Search for the cell housing the specified text and yield its (x, y) center coordinate. 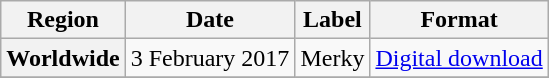
Worldwide (63, 58)
Merky (332, 58)
Format (459, 20)
3 February 2017 (210, 58)
Label (332, 20)
Region (63, 20)
Date (210, 20)
Digital download (459, 58)
